Return the (X, Y) coordinate for the center point of the cell that contains the specified text.  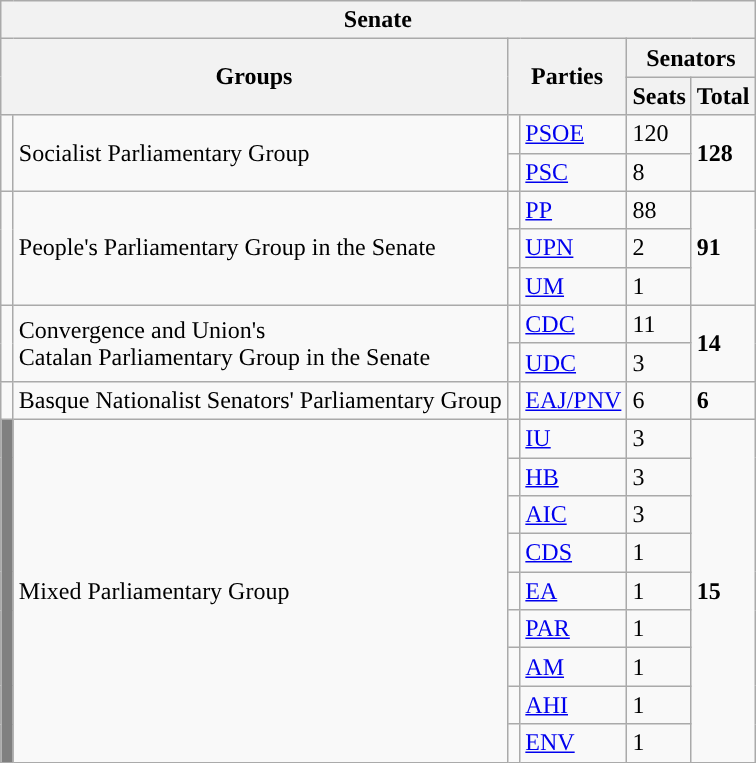
CDC (574, 324)
Parties (567, 77)
ENV (574, 743)
Mixed Parliamentary Group (260, 590)
Total (723, 96)
Convergence and Union'sCatalan Parliamentary Group in the Senate (260, 343)
AHI (574, 705)
UPN (574, 248)
UDC (574, 362)
UM (574, 286)
15 (723, 590)
11 (659, 324)
Senate (378, 20)
PAR (574, 629)
8 (659, 172)
Basque Nationalist Senators' Parliamentary Group (260, 400)
IU (574, 438)
88 (659, 210)
AM (574, 667)
Groups (254, 77)
AIC (574, 515)
Senators (691, 58)
HB (574, 477)
PSC (574, 172)
2 (659, 248)
People's Parliamentary Group in the Senate (260, 248)
Socialist Parliamentary Group (260, 153)
Seats (659, 96)
91 (723, 248)
PP (574, 210)
120 (659, 134)
EAJ/PNV (574, 400)
PSOE (574, 134)
CDS (574, 553)
14 (723, 343)
128 (723, 153)
EA (574, 591)
